Locate the cell with the specified text and output its (x, y) center coordinate. 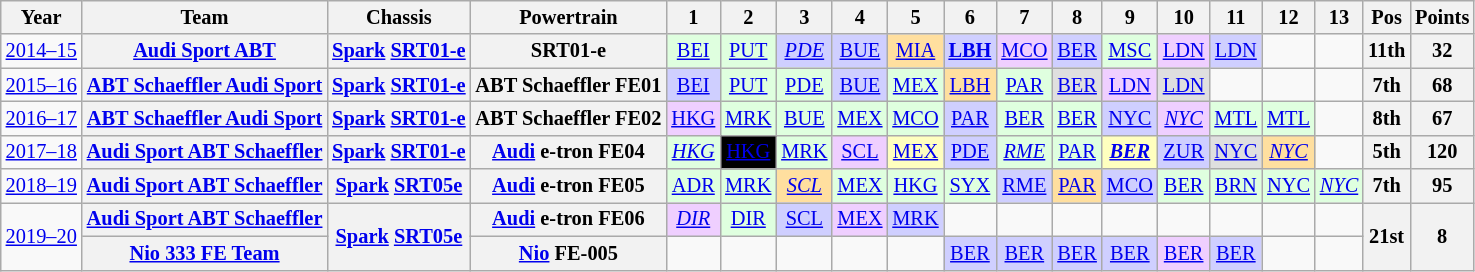
Year (42, 17)
2018–19 (42, 186)
Chassis (398, 17)
68 (1442, 85)
2017–18 (42, 152)
SYX (970, 186)
67 (1442, 118)
21st (1386, 236)
95 (1442, 186)
MIA (915, 51)
1 (693, 17)
2019–20 (42, 236)
Powertrain (569, 17)
3 (804, 17)
Pos (1386, 17)
5th (1386, 152)
7 (1024, 17)
BRN (1236, 186)
Points (1442, 17)
13 (1339, 17)
Audi e-tron FE06 (569, 219)
Team (205, 17)
SRT01-e (569, 51)
9 (1130, 17)
2016–17 (42, 118)
8th (1386, 118)
Audi Sport ABT (205, 51)
ABT Schaeffler FE02 (569, 118)
11 (1236, 17)
Audi e-tron FE05 (569, 186)
5 (915, 17)
2015–16 (42, 85)
Audi e-tron FE04 (569, 152)
2 (748, 17)
10 (1184, 17)
32 (1442, 51)
Nio FE-005 (569, 253)
12 (1288, 17)
120 (1442, 152)
Nio 333 FE Team (205, 253)
4 (860, 17)
2014–15 (42, 51)
11th (1386, 51)
ABT Schaeffler FE01 (569, 85)
MSC (1130, 51)
ZUR (1184, 152)
ADR (693, 186)
6 (970, 17)
